Capture the cell that displays the provided text and extract its (x, y) central coordinate. 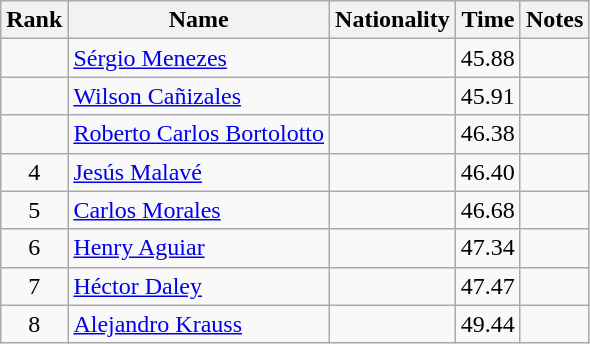
8 (34, 324)
6 (34, 248)
Carlos Morales (199, 210)
Sérgio Menezes (199, 58)
Time (488, 20)
Héctor Daley (199, 286)
45.91 (488, 96)
Nationality (393, 20)
Notes (554, 20)
7 (34, 286)
46.68 (488, 210)
46.40 (488, 172)
47.34 (488, 248)
46.38 (488, 134)
4 (34, 172)
Wilson Cañizales (199, 96)
Alejandro Krauss (199, 324)
47.47 (488, 286)
Henry Aguiar (199, 248)
Roberto Carlos Bortolotto (199, 134)
5 (34, 210)
Name (199, 20)
49.44 (488, 324)
45.88 (488, 58)
Rank (34, 20)
Jesús Malavé (199, 172)
